Detect which cell encompasses the target text, then output its (x, y) center coordinate. 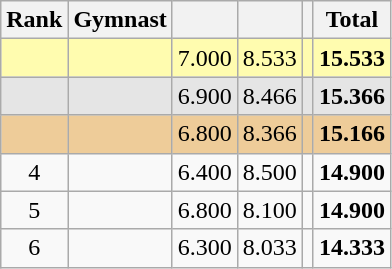
4 (34, 172)
8.100 (270, 210)
6.400 (204, 172)
8.533 (270, 58)
6 (34, 248)
8.366 (270, 134)
7.000 (204, 58)
8.500 (270, 172)
Total (352, 20)
Gymnast (120, 20)
6.900 (204, 96)
8.466 (270, 96)
15.166 (352, 134)
15.366 (352, 96)
5 (34, 210)
8.033 (270, 248)
6.300 (204, 248)
Rank (34, 20)
14.333 (352, 248)
15.533 (352, 58)
